Extract the (X, Y) coordinate from the center of the cell holding the provided text.  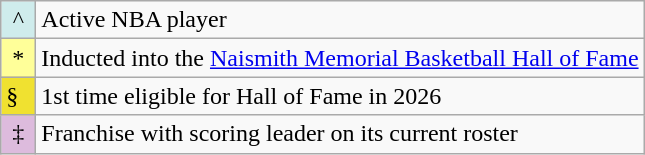
Franchise with scoring leader on its current roster (340, 134)
§ (18, 96)
Inducted into the Naismith Memorial Basketball Hall of Fame (340, 58)
Active NBA player (340, 20)
1st time eligible for Hall of Fame in 2026 (340, 96)
^ (18, 20)
* (18, 58)
‡ (18, 134)
